Pinpoint the cell where the given text exists, returning its [x, y] midpoint coordinate. 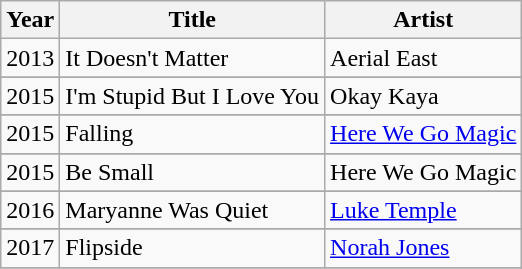
I'm Stupid But I Love You [192, 96]
Flipside [192, 248]
Title [192, 20]
Aerial East [424, 58]
2017 [30, 248]
Falling [192, 134]
It Doesn't Matter [192, 58]
Maryanne Was Quiet [192, 210]
Year [30, 20]
2013 [30, 58]
Artist [424, 20]
Be Small [192, 172]
Okay Kaya [424, 96]
Norah Jones [424, 248]
Luke Temple [424, 210]
2016 [30, 210]
